Provide the (x, y) coordinate of the cell's center where the given text is located.  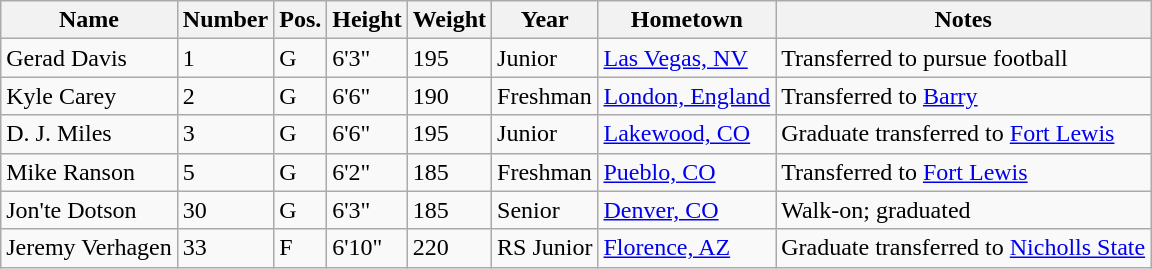
Graduate transferred to Fort Lewis (964, 134)
Hometown (687, 20)
Senior (545, 210)
Transferred to pursue football (964, 58)
Walk-on; graduated (964, 210)
Name (90, 20)
Jon'te Dotson (90, 210)
6'2" (367, 172)
Transferred to Barry (964, 96)
Year (545, 20)
Kyle Carey (90, 96)
F (300, 248)
Number (225, 20)
Notes (964, 20)
190 (449, 96)
Jeremy Verhagen (90, 248)
Mike Ranson (90, 172)
Denver, CO (687, 210)
33 (225, 248)
6'10" (367, 248)
Graduate transferred to Nicholls State (964, 248)
Florence, AZ (687, 248)
220 (449, 248)
Las Vegas, NV (687, 58)
London, England (687, 96)
Lakewood, CO (687, 134)
RS Junior (545, 248)
Pueblo, CO (687, 172)
5 (225, 172)
Gerad Davis (90, 58)
Weight (449, 20)
Transferred to Fort Lewis (964, 172)
D. J. Miles (90, 134)
1 (225, 58)
Height (367, 20)
2 (225, 96)
30 (225, 210)
Pos. (300, 20)
3 (225, 134)
